Determine the (x, y) coordinate at the center of the cell enclosing the given text.  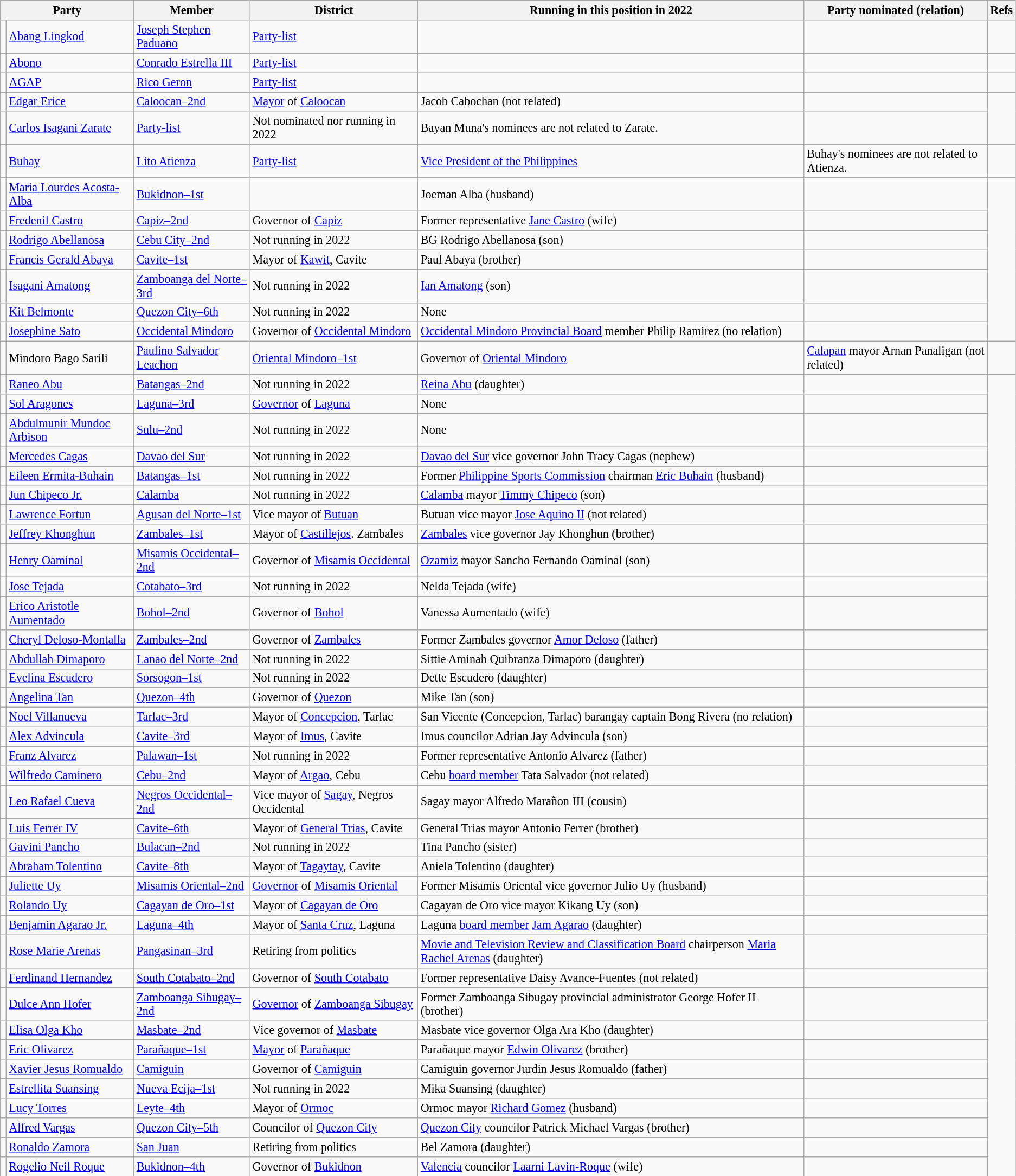
Parañaque mayor Edwin Olivarez (brother) (611, 1050)
Calamba mayor Timmy Chipeco (son) (611, 495)
Fredenil Castro (69, 221)
Leyte–4th (191, 1108)
Laguna–4th (191, 925)
Nueva Ecija–1st (191, 1089)
Abraham Tolentino (69, 867)
Benjamin Agarao Jr. (69, 925)
Rico Geron (191, 82)
Ormoc mayor Richard Gomez (husband) (611, 1108)
Sorsogon–1st (191, 678)
Raneo Abu (69, 384)
Zambales–1st (191, 534)
Dette Escudero (daughter) (611, 678)
Agusan del Norte–1st (191, 515)
Alex Advincula (69, 736)
Not nominated nor running in 2022 (333, 128)
Lito Atienza (191, 160)
South Cotabato–2nd (191, 978)
Capiz–2nd (191, 221)
Occidental Mindoro (191, 332)
Tina Pancho (sister) (611, 847)
Member (191, 10)
Paul Abaya (brother) (611, 260)
Jun Chipeco Jr. (69, 495)
Conrado Estrella III (191, 63)
Mayor of Castillejos. Zambales (333, 534)
Estrellita Suansing (69, 1089)
Refs (1001, 10)
Butuan vice mayor Jose Aquino II (not related) (611, 515)
Laguna–3rd (191, 403)
Former representative Daisy Avance-Fuentes (not related) (611, 978)
Bohol–2nd (191, 613)
Mayor of Santa Cruz, Laguna (333, 925)
Governor of Oriental Mindoro (611, 358)
Maria Lourdes Acosta-Alba (69, 194)
Cagayan de Oro vice mayor Kikang Uy (son) (611, 905)
Evelina Escudero (69, 678)
Wilfredo Caminero (69, 775)
Tarlac–3rd (191, 717)
Abono (69, 63)
Quezon City–5th (191, 1127)
Joeman Alba (husband) (611, 194)
Governor of Misamis Oriental (333, 886)
Batangas–1st (191, 475)
Xavier Jesus Romualdo (69, 1069)
Bulacan–2nd (191, 847)
Camiguin governor Jurdin Jesus Romualdo (father) (611, 1069)
Misamis Oriental–2nd (191, 886)
Buhay's nominees are not related to Atienza. (896, 160)
Rogelio Neil Roque (69, 1166)
Calamba (191, 495)
District (333, 10)
Cavite–1st (191, 260)
Governor of Zamboanga Sibugay (333, 1004)
Cebu board member Tata Salvador (not related) (611, 775)
Carlos Isagani Zarate (69, 128)
Mayor of General Trias, Cavite (333, 828)
Running in this position in 2022 (611, 10)
Valencia councilor Laarni Lavin-Roque (wife) (611, 1166)
Governor of Occidental Mindoro (333, 332)
Ronaldo Zamora (69, 1147)
Cavite–8th (191, 867)
Governor of Quezon (333, 698)
Mayor of Concepcion, Tarlac (333, 717)
Rose Marie Arenas (69, 951)
Palawan–1st (191, 756)
Governor of Zambales (333, 639)
Mayor of Parañaque (333, 1050)
Cavite–6th (191, 828)
Bukidnon–4th (191, 1166)
Paulino Salvador Leachon (191, 358)
Luis Ferrer IV (69, 828)
Party nominated (relation) (896, 10)
Party (67, 10)
Abdullah Dimaporo (69, 659)
Mayor of Imus, Cavite (333, 736)
Cagayan de Oro–1st (191, 905)
Gavini Pancho (69, 847)
Zamboanga del Norte–3rd (191, 285)
Cheryl Deloso-Montalla (69, 639)
Bukidnon–1st (191, 194)
Vanessa Aumentado (wife) (611, 613)
Francis Gerald Abaya (69, 260)
Masbate–2nd (191, 1030)
Sittie Aminah Quibranza Dimaporo (daughter) (611, 659)
Zamboanga Sibugay–2nd (191, 1004)
Joseph Stephen Paduano (191, 36)
General Trias mayor Antonio Ferrer (brother) (611, 828)
Quezon City councilor Patrick Michael Vargas (brother) (611, 1127)
Former Philippine Sports Commission chairman Eric Buhain (husband) (611, 475)
Jeffrey Khonghun (69, 534)
Mayor of Caloocan (333, 101)
San Juan (191, 1147)
Isagani Amatong (69, 285)
Angelina Tan (69, 698)
Cebu–2nd (191, 775)
Jose Tejada (69, 587)
Governor of South Cotabato (333, 978)
Governor of Misamis Occidental (333, 561)
Davao del Sur (191, 457)
Councilor of Quezon City (333, 1127)
Sagay mayor Alfredo Marañon III (cousin) (611, 801)
Governor of Laguna (333, 403)
Sulu–2nd (191, 429)
Misamis Occidental–2nd (191, 561)
Lawrence Fortun (69, 515)
Governor of Bohol (333, 613)
Abdulmunir Mundoc Arbison (69, 429)
BG Rodrigo Abellanosa (son) (611, 240)
Masbate vice governor Olga Ara Kho (daughter) (611, 1030)
Rolando Uy (69, 905)
Oriental Mindoro–1st (333, 358)
Mindoro Bago Sarili (69, 358)
Alfred Vargas (69, 1127)
Governor of Camiguin (333, 1069)
Mayor of Kawit, Cavite (333, 260)
Vice mayor of Sagay, Negros Occidental (333, 801)
Dulce Ann Hofer (69, 1004)
Cavite–3rd (191, 736)
Mike Tan (son) (611, 698)
Nelda Tejada (wife) (611, 587)
Camiguin (191, 1069)
Josephine Sato (69, 332)
Kit Belmonte (69, 312)
Cotabato–3rd (191, 587)
Former representative Jane Castro (wife) (611, 221)
Ian Amatong (son) (611, 285)
AGAP (69, 82)
Governor of Capiz (333, 221)
Parañaque–1st (191, 1050)
Governor of Bukidnon (333, 1166)
Pangasinan–3rd (191, 951)
Franz Alvarez (69, 756)
Vice President of the Philippines (611, 160)
Lanao del Norte–2nd (191, 659)
Batangas–2nd (191, 384)
Noel Villanueva (69, 717)
Cebu City–2nd (191, 240)
Rodrigo Abellanosa (69, 240)
Mika Suansing (daughter) (611, 1089)
Jacob Cabochan (not related) (611, 101)
Erico Aristotle Aumentado (69, 613)
Lucy Torres (69, 1108)
Mercedes Cagas (69, 457)
Former representative Antonio Alvarez (father) (611, 756)
Sol Aragones (69, 403)
Occidental Mindoro Provincial Board member Philip Ramirez (no relation) (611, 332)
Bayan Muna's nominees are not related to Zarate. (611, 128)
Eric Olivarez (69, 1050)
Mayor of Tagaytay, Cavite (333, 867)
Zambales vice governor Jay Khonghun (brother) (611, 534)
Vice governor of Masbate (333, 1030)
Aniela Tolentino (daughter) (611, 867)
Reina Abu (daughter) (611, 384)
Caloocan–2nd (191, 101)
Ozamiz mayor Sancho Fernando Oaminal (son) (611, 561)
Leo Rafael Cueva (69, 801)
Calapan mayor Arnan Panaligan (not related) (896, 358)
Henry Oaminal (69, 561)
Movie and Television Review and Classification Board chairperson Maria Rachel Arenas (daughter) (611, 951)
Former Zamboanga Sibugay provincial administrator George Hofer II (brother) (611, 1004)
Negros Occidental–2nd (191, 801)
Bel Zamora (daughter) (611, 1147)
Zambales–2nd (191, 639)
Quezon City–6th (191, 312)
Eileen Ermita-Buhain (69, 475)
Mayor of Argao, Cebu (333, 775)
Quezon–4th (191, 698)
Vice mayor of Butuan (333, 515)
San Vicente (Concepcion, Tarlac) barangay captain Bong Rivera (no relation) (611, 717)
Laguna board member Jam Agarao (daughter) (611, 925)
Former Misamis Oriental vice governor Julio Uy (husband) (611, 886)
Buhay (69, 160)
Edgar Erice (69, 101)
Juliette Uy (69, 886)
Imus councilor Adrian Jay Advincula (son) (611, 736)
Davao del Sur vice governor John Tracy Cagas (nephew) (611, 457)
Former Zambales governor Amor Deloso (father) (611, 639)
Abang Lingkod (69, 36)
Mayor of Ormoc (333, 1108)
Ferdinand Hernandez (69, 978)
Mayor of Cagayan de Oro (333, 905)
Elisa Olga Kho (69, 1030)
